Identify which cell holds the provided text, then report its (X, Y) central coordinate. 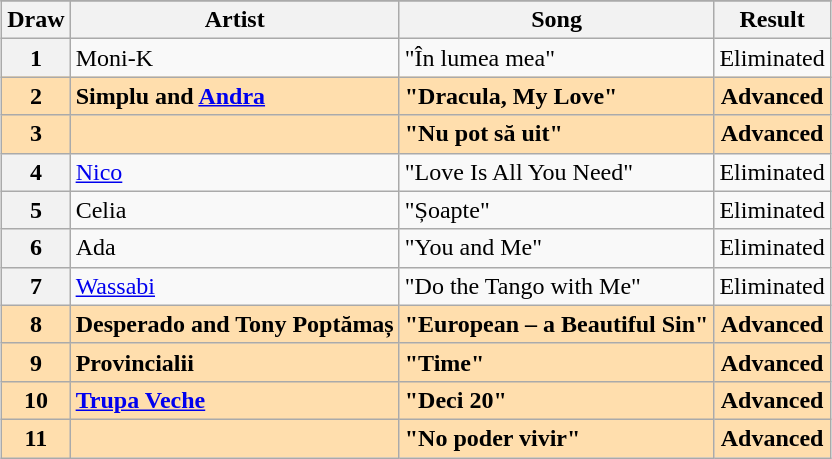
"Deci 20" (556, 400)
Provincialii (234, 362)
4 (36, 172)
6 (36, 248)
Song (556, 20)
"You and Me" (556, 248)
"No poder vivir" (556, 438)
3 (36, 134)
1 (36, 58)
Moni-K (234, 58)
Artist (234, 20)
10 (36, 400)
9 (36, 362)
11 (36, 438)
8 (36, 324)
Ada (234, 248)
Result (772, 20)
2 (36, 96)
5 (36, 210)
"Dracula, My Love" (556, 96)
Draw (36, 20)
7 (36, 286)
"Șoapte" (556, 210)
"Nu pot să uit" (556, 134)
Celia (234, 210)
Nico (234, 172)
"European – a Beautiful Sin" (556, 324)
"În lumea mea" (556, 58)
"Love Is All You Need" (556, 172)
"Time" (556, 362)
Simplu and Andra (234, 96)
"Do the Tango with Me" (556, 286)
Desperado and Tony Poptămaș (234, 324)
Wassabi (234, 286)
Trupa Veche (234, 400)
